Find where the given text appears and provide that cell's center as [X, Y] coordinate. 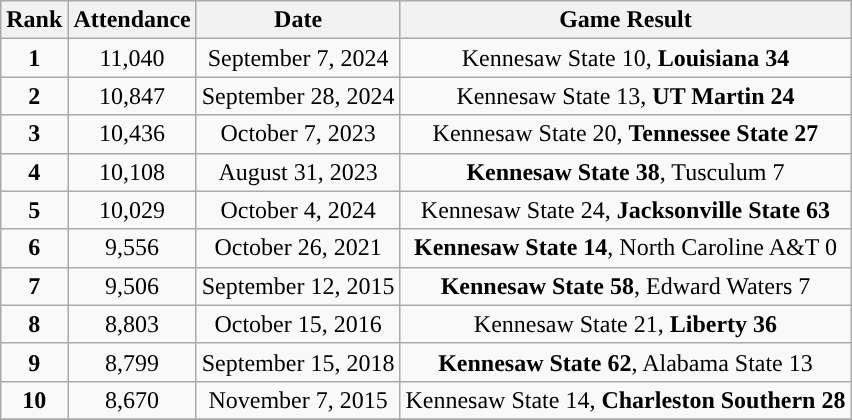
October 26, 2021 [298, 248]
September 15, 2018 [298, 362]
September 7, 2024 [298, 58]
7 [34, 286]
Kennesaw State 14, Charleston Southern 28 [626, 400]
October 15, 2016 [298, 324]
September 28, 2024 [298, 96]
1 [34, 58]
November 7, 2015 [298, 400]
Kennesaw State 24, Jacksonville State 63 [626, 210]
Rank [34, 20]
10,436 [132, 134]
11,040 [132, 58]
9 [34, 362]
September 12, 2015 [298, 286]
5 [34, 210]
10,847 [132, 96]
Attendance [132, 20]
Kennesaw State 21, Liberty 36 [626, 324]
Kennesaw State 62, Alabama State 13 [626, 362]
October 4, 2024 [298, 210]
8,803 [132, 324]
9,506 [132, 286]
10 [34, 400]
Kennesaw State 58, Edward Waters 7 [626, 286]
3 [34, 134]
10,029 [132, 210]
Kennesaw State 13, UT Martin 24 [626, 96]
Kennesaw State 14, North Caroline A&T 0 [626, 248]
8,799 [132, 362]
Kennesaw State 38, Tusculum 7 [626, 172]
9,556 [132, 248]
2 [34, 96]
10,108 [132, 172]
Kennesaw State 10, Louisiana 34 [626, 58]
8,670 [132, 400]
6 [34, 248]
August 31, 2023 [298, 172]
8 [34, 324]
October 7, 2023 [298, 134]
Kennesaw State 20, Tennessee State 27 [626, 134]
Game Result [626, 20]
4 [34, 172]
Date [298, 20]
